Identify which cell holds the provided text, then report its [x, y] central coordinate. 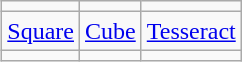
Square [41, 31]
Cube [111, 31]
Tesseract [191, 31]
